Return (x, y) of the center of cell containing provided text 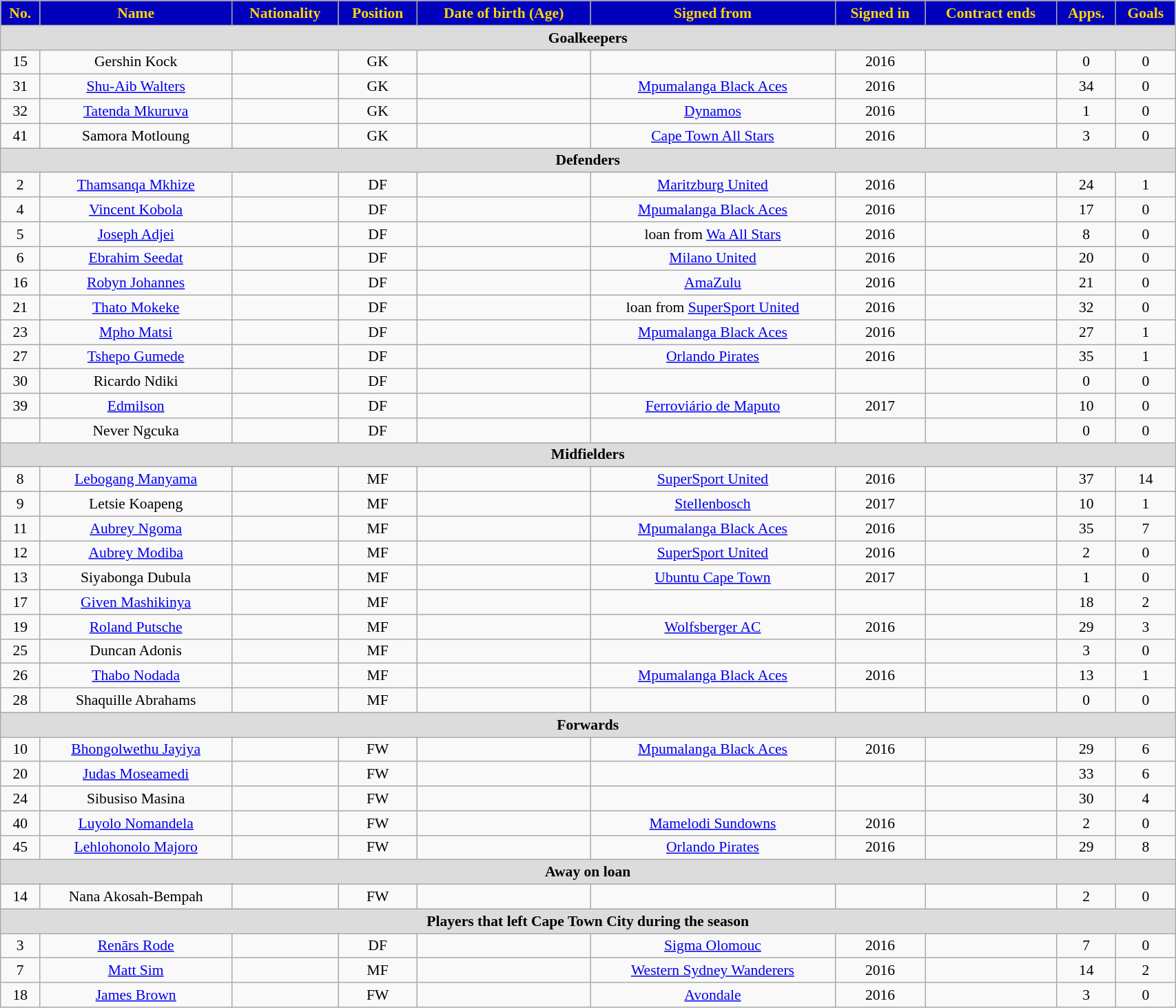
16 (21, 283)
Mpho Matsi (136, 332)
Date of birth (Age) (504, 13)
Thato Mokeke (136, 308)
15 (21, 62)
Ricardo Ndiki (136, 382)
25 (21, 651)
Cape Town All Stars (713, 136)
5 (21, 234)
Aubrey Ngoma (136, 528)
Wolfsberger AC (713, 627)
39 (21, 406)
31 (21, 87)
45 (21, 847)
Renārs Rode (136, 946)
Avondale (713, 995)
Nana Akosah-Bempah (136, 897)
Gershin Kock (136, 62)
19 (21, 627)
Aubrey Modiba (136, 553)
11 (21, 528)
Robyn Johannes (136, 283)
Goals (1146, 13)
Name (136, 13)
loan from SuperSport United (713, 308)
Milano United (713, 258)
Signed from (713, 13)
Dynamos (713, 112)
Thamsanqa Mkhize (136, 185)
Ferroviário de Maputo (713, 406)
Western Sydney Wanderers (713, 971)
Midfielders (588, 455)
Away on loan (588, 872)
Nationality (285, 13)
Roland Putsche (136, 627)
Maritzburg United (713, 185)
Luyolo Nomandela (136, 823)
Matt Sim (136, 971)
34 (1086, 87)
12 (21, 553)
Bhongolwethu Jayiya (136, 750)
Forwards (588, 725)
23 (21, 332)
Defenders (588, 161)
AmaZulu (713, 283)
33 (1086, 774)
loan from Wa All Stars (713, 234)
Shaquille Abrahams (136, 701)
Joseph Adjei (136, 234)
Mamelodi Sundowns (713, 823)
Contract ends (991, 13)
No. (21, 13)
37 (1086, 480)
Siyabonga Dubula (136, 578)
Position (378, 13)
Tshepo Gumede (136, 357)
Thabo Nodada (136, 676)
Players that left Cape Town City during the season (588, 921)
Letsie Koapeng (136, 504)
Judas Moseamedi (136, 774)
40 (21, 823)
26 (21, 676)
9 (21, 504)
Vincent Kobola (136, 209)
Lebogang Manyama (136, 480)
Tatenda Mkuruva (136, 112)
Never Ngcuka (136, 431)
Apps. (1086, 13)
Given Mashikinya (136, 602)
Signed in (880, 13)
Sigma Olomouc (713, 946)
Shu-Aib Walters (136, 87)
Edmilson (136, 406)
28 (21, 701)
Goalkeepers (588, 38)
Sibusiso Masina (136, 799)
Samora Motloung (136, 136)
41 (21, 136)
James Brown (136, 995)
Stellenbosch (713, 504)
Ubuntu Cape Town (713, 578)
Lehlohonolo Majoro (136, 847)
Duncan Adonis (136, 651)
Ebrahim Seedat (136, 258)
